For the text-containing cell, return its midpoint in [x, y] coordinate format. 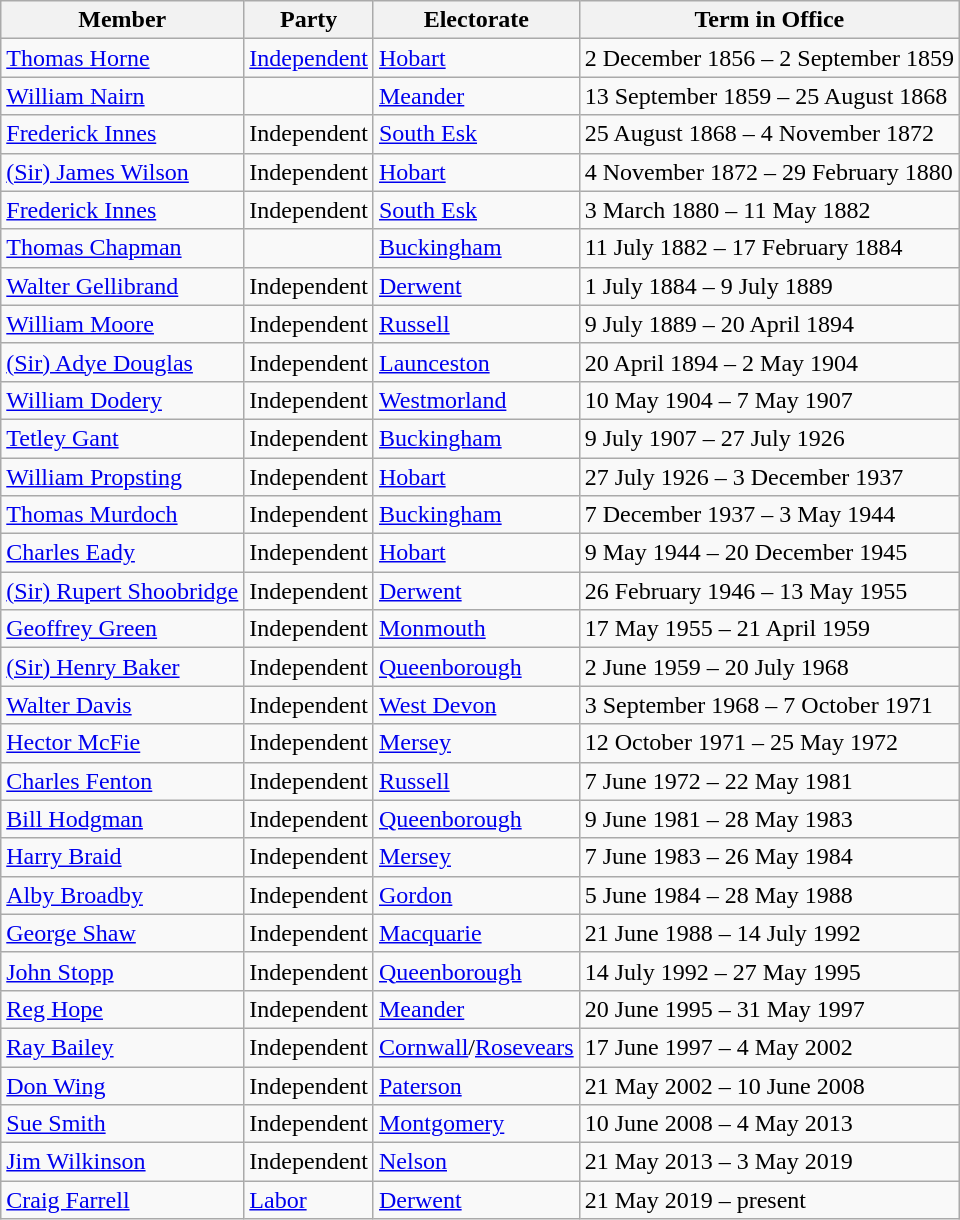
Monmouth [476, 629]
Geoffrey Green [122, 629]
Charles Eady [122, 553]
3 March 1880 – 11 May 1882 [769, 210]
Don Wing [122, 1085]
(Sir) Rupert Shoobridge [122, 591]
20 June 1995 – 31 May 1997 [769, 1009]
Cornwall/Rosevears [476, 1047]
Tetley Gant [122, 438]
9 May 1944 – 20 December 1945 [769, 553]
Thomas Chapman [122, 248]
21 May 2013 – 3 May 2019 [769, 1162]
11 July 1882 – 17 February 1884 [769, 248]
Labor [309, 1200]
20 April 1894 – 2 May 1904 [769, 362]
17 May 1955 – 21 April 1959 [769, 629]
25 August 1868 – 4 November 1872 [769, 134]
William Nairn [122, 96]
Harry Braid [122, 857]
Gordon [476, 895]
Jim Wilkinson [122, 1162]
Electorate [476, 20]
Thomas Horne [122, 58]
13 September 1859 – 25 August 1868 [769, 96]
4 November 1872 – 29 February 1880 [769, 172]
2 June 1959 – 20 July 1968 [769, 667]
9 July 1907 – 27 July 1926 [769, 438]
Hector McFie [122, 743]
12 October 1971 – 25 May 1972 [769, 743]
(Sir) Adye Douglas [122, 362]
7 June 1972 – 22 May 1981 [769, 781]
9 June 1981 – 28 May 1983 [769, 819]
Macquarie [476, 933]
10 May 1904 – 7 May 1907 [769, 400]
1 July 1884 – 9 July 1889 [769, 286]
George Shaw [122, 933]
Party [309, 20]
Walter Davis [122, 705]
Sue Smith [122, 1124]
14 July 1992 – 27 May 1995 [769, 971]
21 May 2019 – present [769, 1200]
26 February 1946 – 13 May 1955 [769, 591]
Term in Office [769, 20]
Reg Hope [122, 1009]
Bill Hodgman [122, 819]
Walter Gellibrand [122, 286]
21 June 1988 – 14 July 1992 [769, 933]
John Stopp [122, 971]
27 July 1926 – 3 December 1937 [769, 477]
William Moore [122, 324]
William Dodery [122, 400]
Thomas Murdoch [122, 515]
Paterson [476, 1085]
2 December 1856 – 2 September 1859 [769, 58]
Launceston [476, 362]
Ray Bailey [122, 1047]
Montgomery [476, 1124]
10 June 2008 – 4 May 2013 [769, 1124]
9 July 1889 – 20 April 1894 [769, 324]
3 September 1968 – 7 October 1971 [769, 705]
5 June 1984 – 28 May 1988 [769, 895]
William Propsting [122, 477]
17 June 1997 – 4 May 2002 [769, 1047]
Member [122, 20]
West Devon [476, 705]
7 June 1983 – 26 May 1984 [769, 857]
Charles Fenton [122, 781]
Craig Farrell [122, 1200]
(Sir) Henry Baker [122, 667]
(Sir) James Wilson [122, 172]
Nelson [476, 1162]
Westmorland [476, 400]
21 May 2002 – 10 June 2008 [769, 1085]
Alby Broadby [122, 895]
7 December 1937 – 3 May 1944 [769, 515]
